Output the [X, Y] coordinate of the center of the cell containing the given text.  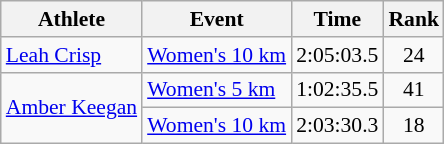
2:05:03.5 [337, 55]
24 [414, 55]
41 [414, 90]
Women's 5 km [216, 90]
Event [216, 19]
1:02:35.5 [337, 90]
Amber Keegan [72, 108]
2:03:30.3 [337, 126]
Leah Crisp [72, 55]
18 [414, 126]
Rank [414, 19]
Athlete [72, 19]
Time [337, 19]
